From the cell containing the given text, extract its center point as [X, Y] coordinate. 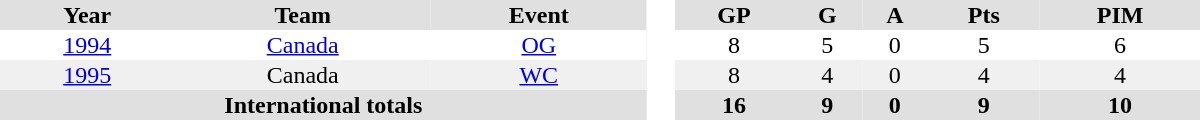
Year [87, 15]
Event [539, 15]
6 [1120, 45]
International totals [324, 105]
PIM [1120, 15]
A [894, 15]
GP [734, 15]
10 [1120, 105]
Pts [984, 15]
Team [302, 15]
OG [539, 45]
WC [539, 75]
1995 [87, 75]
G [827, 15]
1994 [87, 45]
16 [734, 105]
